Pinpoint the cell where the given text exists, returning its (x, y) midpoint coordinate. 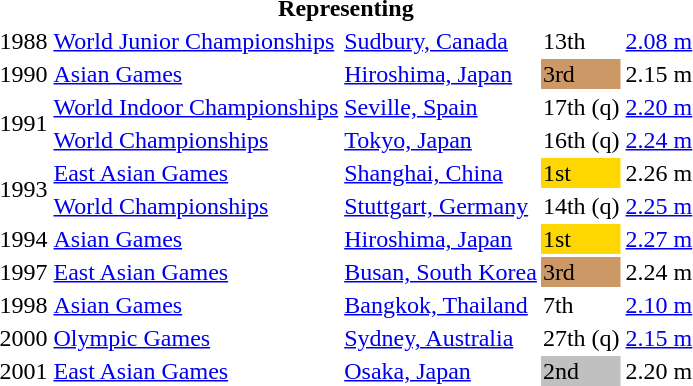
Tokyo, Japan (441, 140)
Busan, South Korea (441, 272)
7th (581, 305)
2nd (581, 371)
World Junior Championships (196, 41)
Seville, Spain (441, 107)
Sydney, Australia (441, 338)
Stuttgart, Germany (441, 206)
Osaka, Japan (441, 371)
Olympic Games (196, 338)
13th (581, 41)
Sudbury, Canada (441, 41)
17th (q) (581, 107)
27th (q) (581, 338)
16th (q) (581, 140)
14th (q) (581, 206)
Bangkok, Thailand (441, 305)
World Indoor Championships (196, 107)
Shanghai, China (441, 173)
